For the text-containing cell, return its midpoint in [x, y] coordinate format. 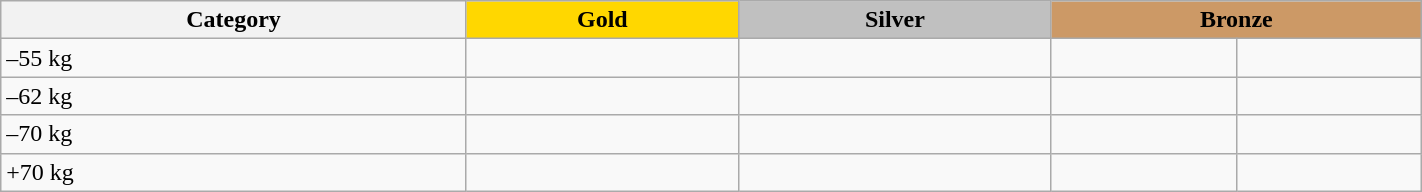
–62 kg [234, 96]
Silver [894, 20]
Category [234, 20]
Bronze [1236, 20]
–55 kg [234, 58]
+70 kg [234, 172]
–70 kg [234, 134]
Gold [602, 20]
